Search for the cell housing the specified text and yield its [X, Y] center coordinate. 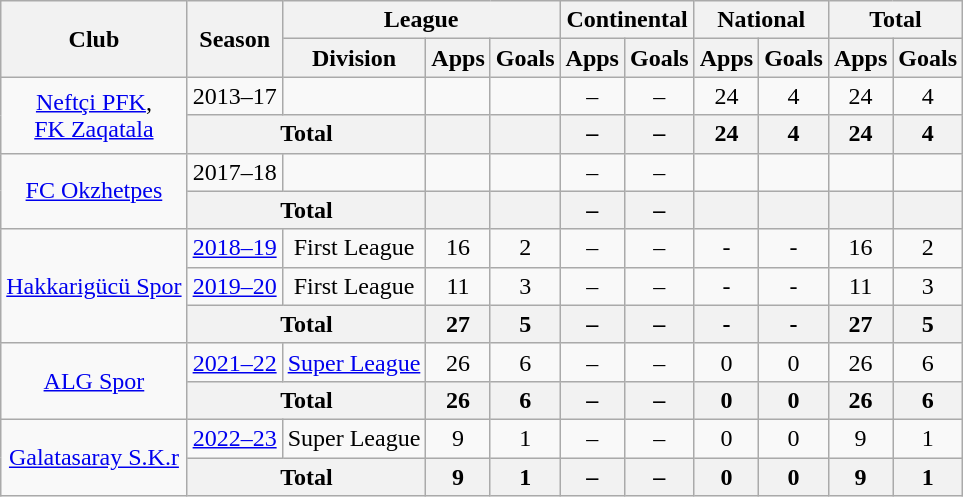
Season [234, 39]
League [421, 20]
2017–18 [234, 172]
Continental [627, 20]
2018–19 [234, 248]
ALG Spor [94, 381]
2013–17 [234, 96]
Galatasaray S.K.r [94, 457]
Neftçi PFK,FK Zaqatala [94, 115]
FC Okzhetpes [94, 191]
Club [94, 39]
Division [354, 58]
National [761, 20]
2022–23 [234, 438]
Hakkarigücü Spor [94, 286]
2019–20 [234, 286]
2021–22 [234, 362]
